Detect which cell encompasses the target text, then output its [X, Y] center coordinate. 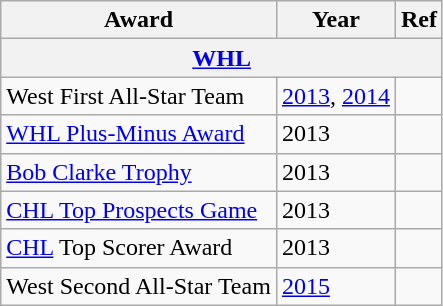
Year [336, 20]
Bob Clarke Trophy [139, 172]
2015 [336, 286]
Ref [418, 20]
CHL Top Prospects Game [139, 210]
WHL [222, 58]
CHL Top Scorer Award [139, 248]
WHL Plus-Minus Award [139, 134]
Award [139, 20]
2013, 2014 [336, 96]
West Second All-Star Team [139, 286]
West First All-Star Team [139, 96]
